From the cell containing the given text, extract its center point as [X, Y] coordinate. 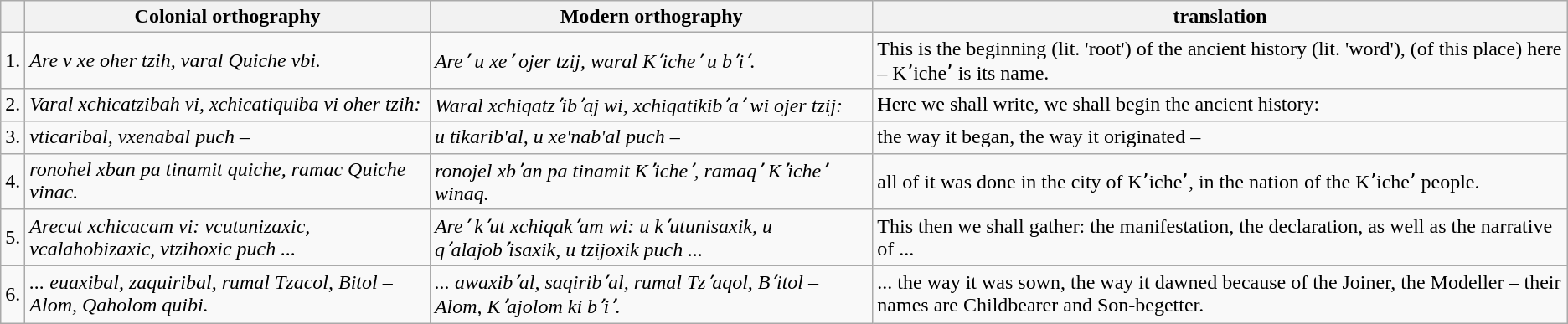
... awaxibʼal, saqiribʼal, rumal Tzʼaqol, Bʼitol – Alom, Kʼajolom ki bʼiʼ. [651, 295]
ronohel xban pa tinamit quiche, ramac Quiche vinac. [228, 181]
Colonial orthography [228, 17]
... euaxibal, zaquiribal, rumal Tzacol, Bitol – Alom, Qaholom quibi. [228, 295]
translation [1220, 17]
This then we shall gather: the manifestation, the declaration, as well as the narrative of ... [1220, 238]
6. [13, 295]
vticaribal, vxenabal puch – [228, 137]
... the way it was sown, the way it dawned because of the Joiner, the Modeller – their names are Childbearer and Son-begetter. [1220, 295]
Here we shall write, we shall begin the ancient history: [1220, 105]
Waral xchiqatzʼibʼaj wi, xchiqatikibʼaʼ wi ojer tzij: [651, 105]
the way it began, the way it originated – [1220, 137]
Arecut xchicacam vi: vcutunizaxic, vcalahobizaxic, vtzihoxic puch ... [228, 238]
Varal xchicatzibah vi, xchicatiquiba vi oher tzih: [228, 105]
u tikarib'al, u xe'nab'al puch – [651, 137]
ronojel xbʼan pa tinamit Kʼicheʼ, ramaqʼ Kʼicheʼ winaq. [651, 181]
Are v xe oher tzih, varal Quiche vbi. [228, 60]
Areʼ kʼut xchiqakʼam wi: u kʼutunisaxik, u qʼalajobʼisaxik, u tzijoxik puch ... [651, 238]
2. [13, 105]
Modern orthography [651, 17]
5. [13, 238]
Areʼ u xeʼ ojer tzij, waral Kʼicheʼ u bʼiʼ. [651, 60]
all of it was done in the city of Kʼicheʼ, in the nation of the Kʼicheʼ people. [1220, 181]
This is the beginning (lit. 'root') of the ancient history (lit. 'word'), (of this place) here – Kʼicheʼ is its name. [1220, 60]
4. [13, 181]
1. [13, 60]
3. [13, 137]
